From the cell containing the given text, extract its center point as [x, y] coordinate. 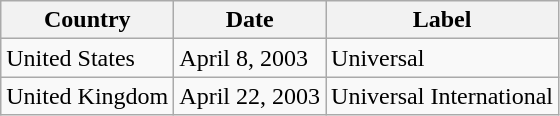
April 8, 2003 [250, 58]
Label [442, 20]
Date [250, 20]
Country [88, 20]
April 22, 2003 [250, 96]
Universal International [442, 96]
Universal [442, 58]
United States [88, 58]
United Kingdom [88, 96]
